Return [x, y] of the center of cell containing provided text 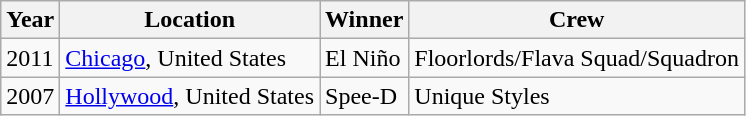
Spee-D [364, 96]
El Niño [364, 58]
Year [30, 20]
2011 [30, 58]
Floorlords/Flava Squad/Squadron [577, 58]
2007 [30, 96]
Chicago, United States [190, 58]
Unique Styles [577, 96]
Location [190, 20]
Hollywood, United States [190, 96]
Crew [577, 20]
Winner [364, 20]
